From the cell containing the given text, extract its center point as (X, Y) coordinate. 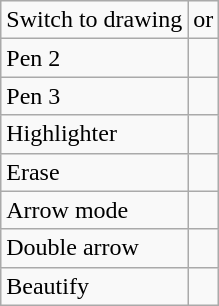
Arrow mode (94, 210)
Switch to drawing (94, 20)
Erase (94, 172)
or (204, 20)
Double arrow (94, 248)
Pen 3 (94, 96)
Beautify (94, 286)
Highlighter (94, 134)
Pen 2 (94, 58)
